Identify which cell holds the provided text, then report its (x, y) central coordinate. 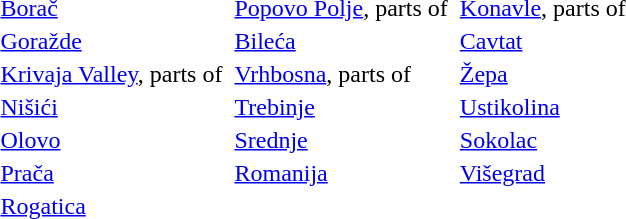
Vrhbosna, parts of (341, 74)
Srednje (341, 140)
Bileća (341, 41)
Trebinje (341, 107)
Romanija (341, 173)
